Pinpoint the cell where the given text exists, returning its (x, y) midpoint coordinate. 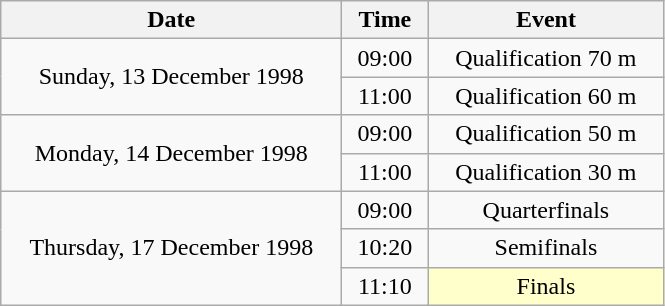
11:10 (385, 286)
Time (385, 20)
Qualification 60 m (546, 96)
Monday, 14 December 1998 (172, 153)
Date (172, 20)
Thursday, 17 December 1998 (172, 248)
Sunday, 13 December 1998 (172, 77)
Qualification 50 m (546, 134)
Qualification 30 m (546, 172)
Quarterfinals (546, 210)
Semifinals (546, 248)
Finals (546, 286)
10:20 (385, 248)
Qualification 70 m (546, 58)
Event (546, 20)
